Return (X, Y) of the center of cell containing provided text 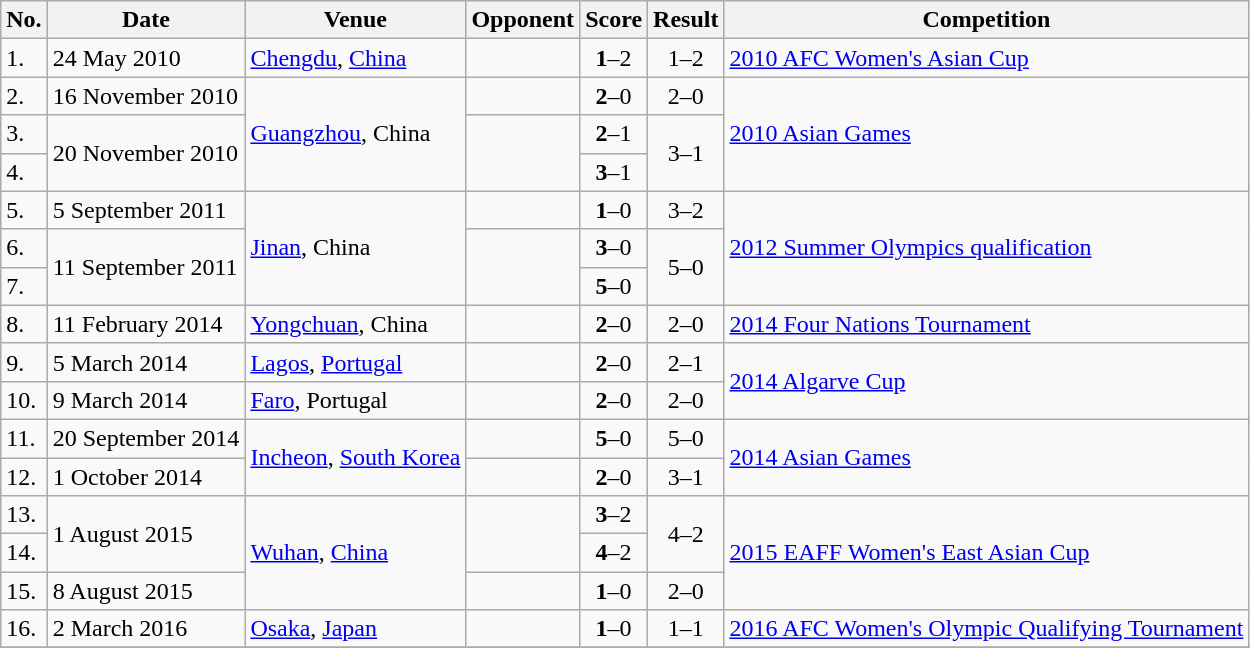
2. (24, 96)
5 September 2011 (146, 210)
Lagos, Portugal (356, 362)
1–1 (686, 629)
16. (24, 629)
3. (24, 134)
Result (686, 20)
20 November 2010 (146, 153)
1. (24, 58)
3–0 (614, 248)
11 September 2011 (146, 267)
2016 AFC Women's Olympic Qualifying Tournament (986, 629)
Guangzhou, China (356, 134)
No. (24, 20)
4. (24, 172)
2014 Algarve Cup (986, 381)
Opponent (523, 20)
7. (24, 286)
2 March 2016 (146, 629)
2010 Asian Games (986, 134)
2014 Four Nations Tournament (986, 324)
20 September 2014 (146, 438)
1 August 2015 (146, 534)
2014 Asian Games (986, 457)
2015 EAFF Women's East Asian Cup (986, 553)
13. (24, 515)
Date (146, 20)
Competition (986, 20)
Chengdu, China (356, 58)
9. (24, 362)
Incheon, South Korea (356, 457)
24 May 2010 (146, 58)
2010 AFC Women's Asian Cup (986, 58)
5. (24, 210)
8. (24, 324)
Osaka, Japan (356, 629)
9 March 2014 (146, 400)
Venue (356, 20)
10. (24, 400)
5 March 2014 (146, 362)
12. (24, 477)
2012 Summer Olympics qualification (986, 248)
11 February 2014 (146, 324)
6. (24, 248)
1 October 2014 (146, 477)
8 August 2015 (146, 591)
14. (24, 553)
Faro, Portugal (356, 400)
15. (24, 591)
Score (614, 20)
Yongchuan, China (356, 324)
16 November 2010 (146, 96)
Jinan, China (356, 248)
11. (24, 438)
Wuhan, China (356, 553)
